Return the (x, y) coordinate for the center point of the cell that contains the specified text.  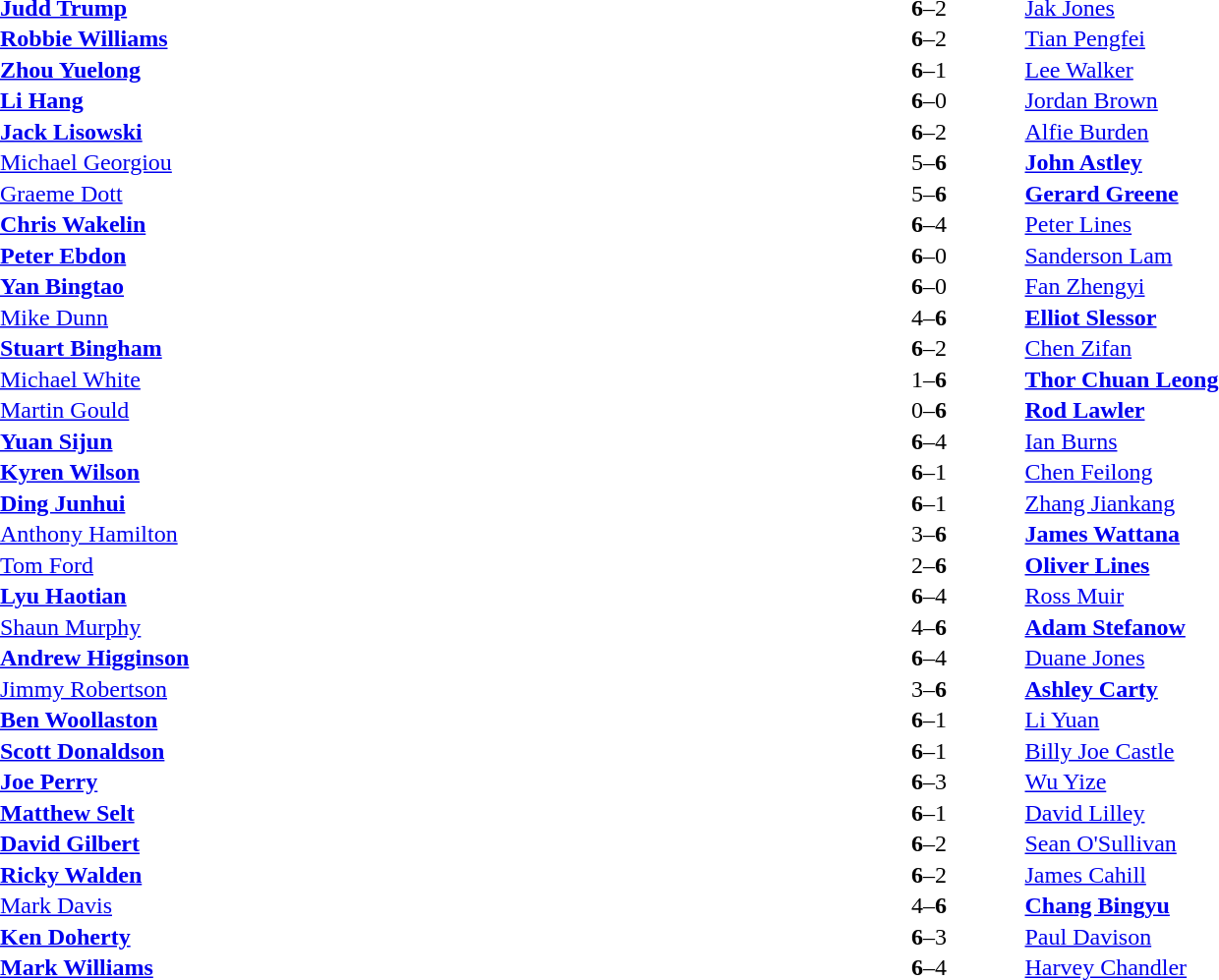
2–6 (928, 565)
0–6 (928, 410)
1–6 (928, 379)
